Pinpoint the cell where the given text exists, returning its (X, Y) midpoint coordinate. 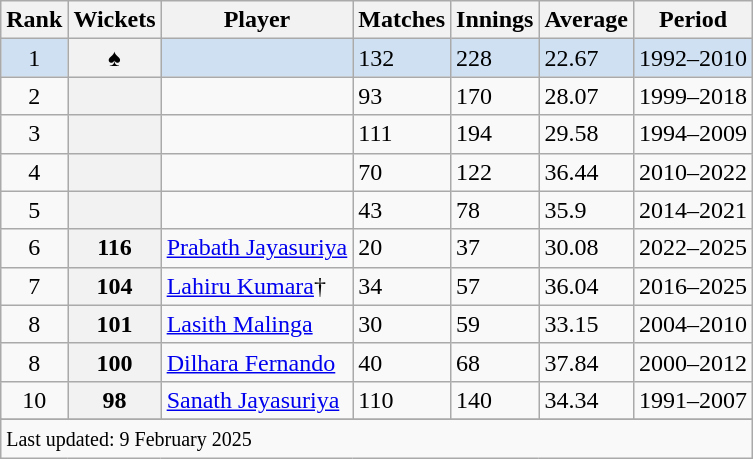
1 (34, 58)
Wickets (114, 20)
Sanath Jayasuriya (257, 400)
10 (34, 400)
♠ (114, 58)
Player (257, 20)
104 (114, 286)
110 (402, 400)
57 (495, 286)
132 (402, 58)
7 (34, 286)
1992–2010 (694, 58)
6 (34, 248)
98 (114, 400)
28.07 (586, 96)
101 (114, 324)
37.84 (586, 362)
59 (495, 324)
37 (495, 248)
2000–2012 (694, 362)
1991–2007 (694, 400)
140 (495, 400)
2 (34, 96)
5 (34, 210)
29.58 (586, 134)
20 (402, 248)
68 (495, 362)
36.04 (586, 286)
Dilhara Fernando (257, 362)
Prabath Jayasuriya (257, 248)
Matches (402, 20)
122 (495, 172)
100 (114, 362)
34.34 (586, 400)
Average (586, 20)
Last updated: 9 February 2025 (377, 438)
Rank (34, 20)
1994–2009 (694, 134)
2014–2021 (694, 210)
194 (495, 134)
228 (495, 58)
43 (402, 210)
2016–2025 (694, 286)
Innings (495, 20)
2004–2010 (694, 324)
2022–2025 (694, 248)
1999–2018 (694, 96)
3 (34, 134)
22.67 (586, 58)
Lahiru Kumara† (257, 286)
33.15 (586, 324)
Period (694, 20)
35.9 (586, 210)
70 (402, 172)
170 (495, 96)
93 (402, 96)
2010–2022 (694, 172)
111 (402, 134)
78 (495, 210)
30.08 (586, 248)
116 (114, 248)
Lasith Malinga (257, 324)
30 (402, 324)
34 (402, 286)
36.44 (586, 172)
4 (34, 172)
40 (402, 362)
